Detect which cell encompasses the target text, then output its [x, y] center coordinate. 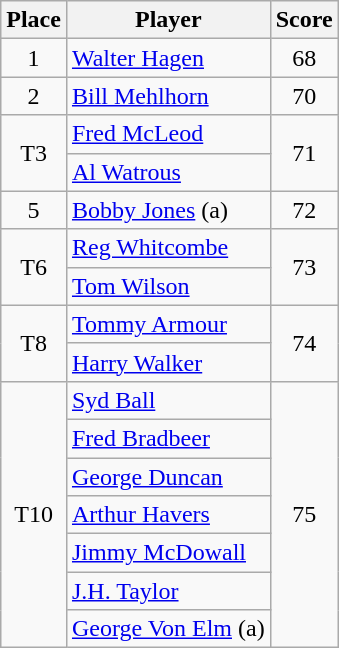
2 [34, 96]
75 [304, 514]
Tommy Armour [168, 324]
Harry Walker [168, 362]
Arthur Havers [168, 515]
72 [304, 210]
T6 [34, 267]
Player [168, 20]
Jimmy McDowall [168, 553]
J.H. Taylor [168, 591]
68 [304, 58]
Bobby Jones (a) [168, 210]
T10 [34, 514]
74 [304, 343]
5 [34, 210]
T3 [34, 153]
Reg Whitcombe [168, 248]
1 [34, 58]
Syd Ball [168, 400]
George Von Elm (a) [168, 629]
Al Watrous [168, 172]
T8 [34, 343]
Fred Bradbeer [168, 438]
73 [304, 267]
71 [304, 153]
Score [304, 20]
Tom Wilson [168, 286]
70 [304, 96]
Bill Mehlhorn [168, 96]
Place [34, 20]
George Duncan [168, 477]
Walter Hagen [168, 58]
Fred McLeod [168, 134]
